Return the (x, y) coordinate for the center point of the cell that contains the specified text.  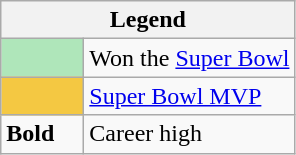
Legend (148, 20)
Super Bowl MVP (190, 96)
Career high (190, 134)
Won the Super Bowl (190, 58)
Bold (42, 134)
